Scan for the cell matching the given text and deliver its [x, y] coordinate at center. 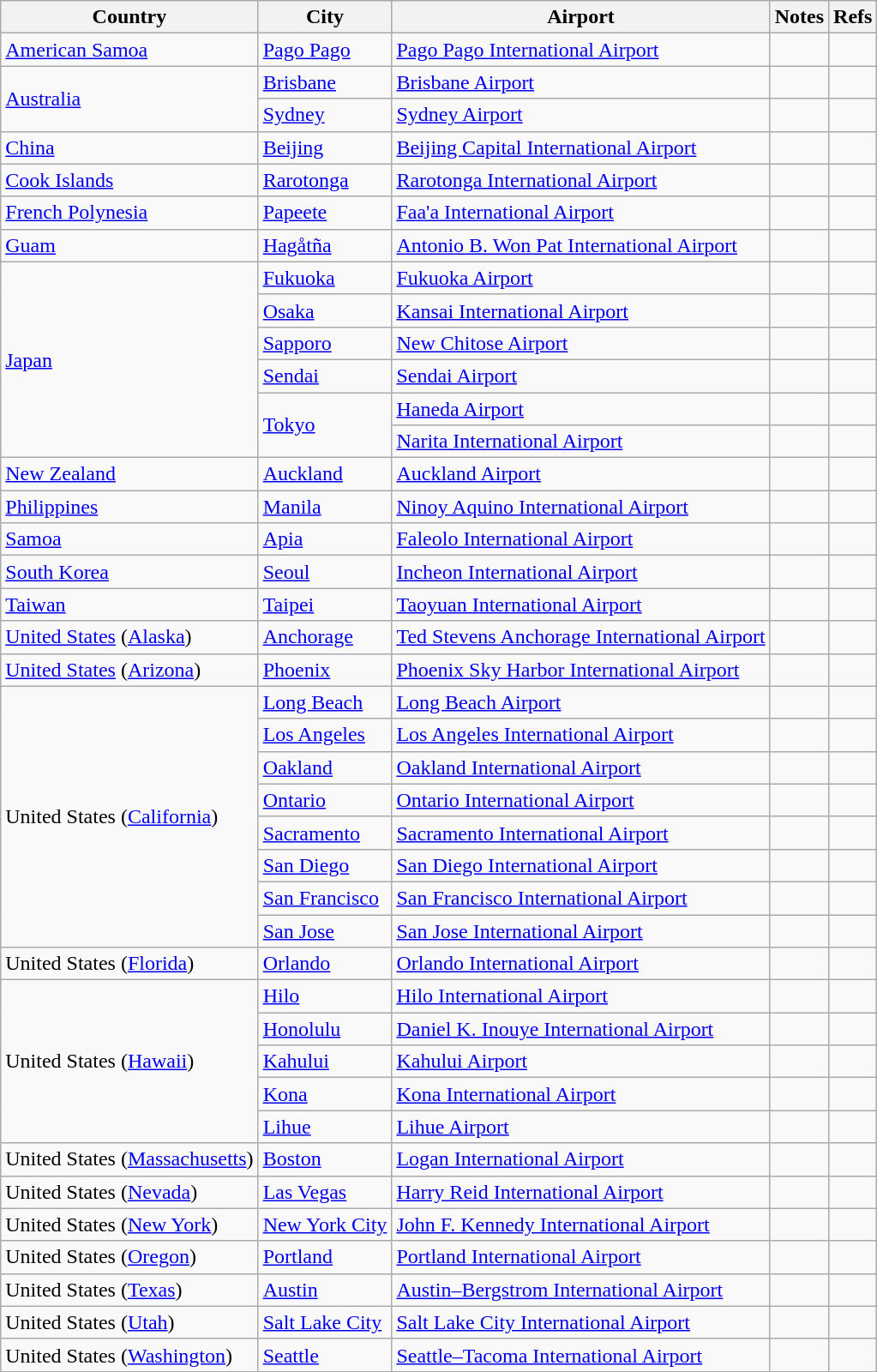
Pago Pago International Airport [581, 50]
Taipei [325, 605]
Osaka [325, 310]
Boston [325, 1159]
Narita International Airport [581, 442]
United States (Nevada) [129, 1192]
South Korea [129, 572]
United States (New York) [129, 1225]
Country [129, 17]
Sapporo [325, 343]
Guam [129, 245]
United States (Massachusetts) [129, 1159]
Taiwan [129, 605]
Auckland Airport [581, 474]
New Chitose Airport [581, 343]
United States (California) [129, 816]
United States (Utah) [129, 1322]
New York City [325, 1225]
Brisbane Airport [581, 82]
Kahului Airport [581, 1062]
Rarotonga [325, 180]
Philippines [129, 507]
Rarotonga International Airport [581, 180]
Taoyuan International Airport [581, 605]
San Francisco International Airport [581, 898]
Long Beach Airport [581, 702]
Manila [325, 507]
San Jose International Airport [581, 930]
Austin [325, 1290]
Seattle–Tacoma International Airport [581, 1355]
United States (Florida) [129, 964]
Harry Reid International Airport [581, 1192]
Incheon International Airport [581, 572]
San Jose [325, 930]
Kona International Airport [581, 1094]
Notes [799, 17]
Tokyo [325, 425]
Honolulu [325, 1029]
Portland International Airport [581, 1257]
Kahului [325, 1062]
China [129, 147]
Ontario [325, 800]
Seoul [325, 572]
Antonio B. Won Pat International Airport [581, 245]
Los Angeles International Airport [581, 735]
Lihue [325, 1127]
San Diego International Airport [581, 865]
Phoenix [325, 670]
Phoenix Sky Harbor International Airport [581, 670]
Refs [853, 17]
United States (Texas) [129, 1290]
Salt Lake City International Airport [581, 1322]
Faa'a International Airport [581, 213]
United States (Hawaii) [129, 1062]
Fukuoka [325, 278]
Papeete [325, 213]
Hilo International Airport [581, 996]
Hilo [325, 996]
Brisbane [325, 82]
Haneda Airport [581, 409]
Fukuoka Airport [581, 278]
French Polynesia [129, 213]
Apia [325, 539]
Pago Pago [325, 50]
Oakland International Airport [581, 767]
Kona [325, 1094]
Ted Stevens Anchorage International Airport [581, 637]
Faleolo International Airport [581, 539]
Japan [129, 359]
Anchorage [325, 637]
Auckland [325, 474]
Los Angeles [325, 735]
United States (Oregon) [129, 1257]
Daniel K. Inouye International Airport [581, 1029]
Hagåtña [325, 245]
Ninoy Aquino International Airport [581, 507]
Oakland [325, 767]
Airport [581, 17]
United States (Washington) [129, 1355]
Kansai International Airport [581, 310]
Orlando [325, 964]
New Zealand [129, 474]
Ontario International Airport [581, 800]
Salt Lake City [325, 1322]
Sydney [325, 115]
Cook Islands [129, 180]
Australia [129, 99]
Lihue Airport [581, 1127]
Sacramento [325, 833]
Beijing [325, 147]
Portland [325, 1257]
San Francisco [325, 898]
Sydney Airport [581, 115]
United States (Arizona) [129, 670]
Beijing Capital International Airport [581, 147]
San Diego [325, 865]
Sendai [325, 376]
Sendai Airport [581, 376]
United States (Alaska) [129, 637]
City [325, 17]
Austin–Bergstrom International Airport [581, 1290]
Seattle [325, 1355]
Orlando International Airport [581, 964]
Logan International Airport [581, 1159]
John F. Kennedy International Airport [581, 1225]
Long Beach [325, 702]
Sacramento International Airport [581, 833]
Samoa [129, 539]
Las Vegas [325, 1192]
American Samoa [129, 50]
